For the text-containing cell, return its midpoint in [x, y] coordinate format. 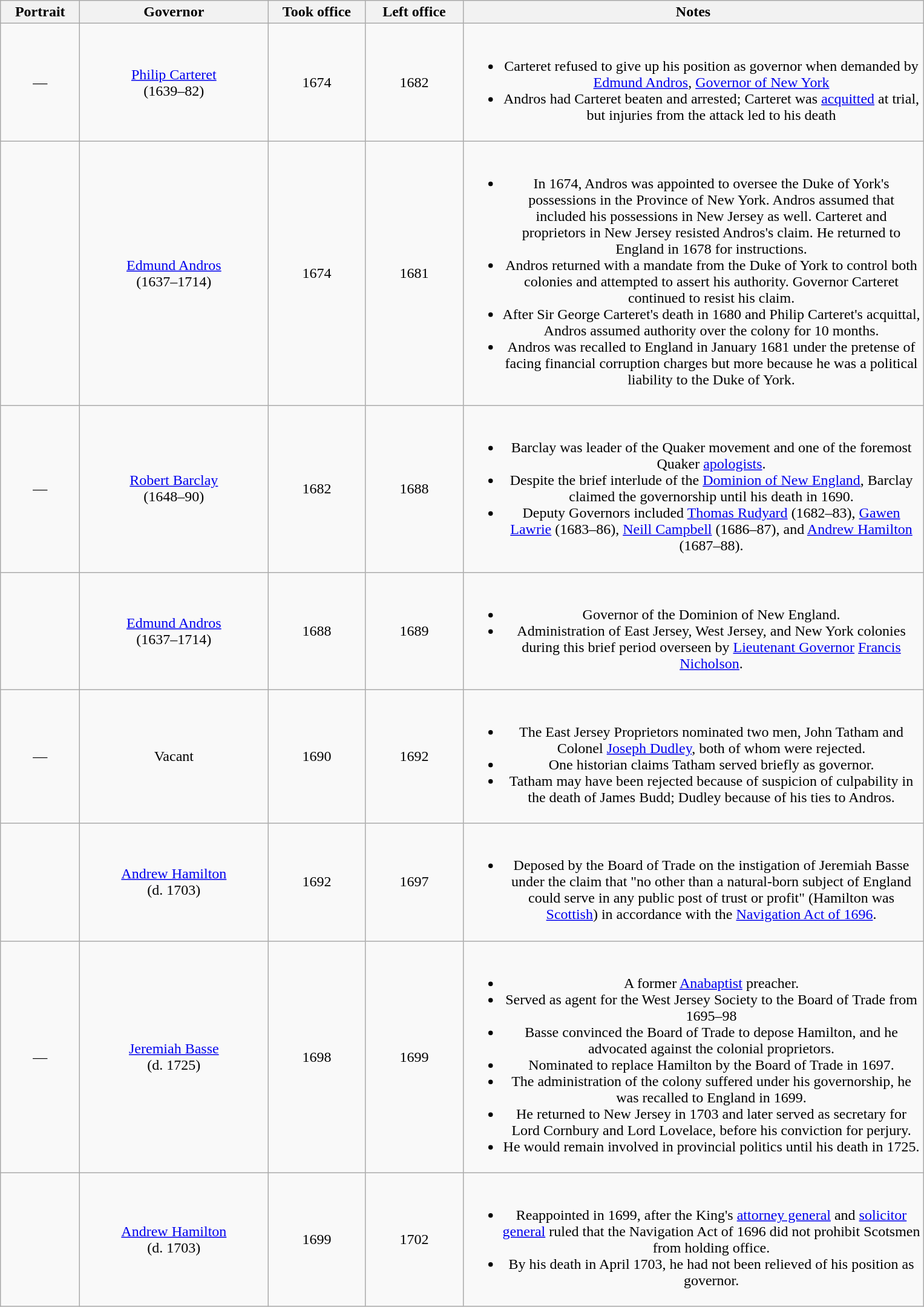
Governor [174, 12]
1697 [414, 882]
Portrait [40, 12]
Jeremiah Basse(d. 1725) [174, 1057]
1689 [414, 631]
Took office [317, 12]
Robert Barclay (1648–90) [174, 489]
1690 [317, 757]
Left office [414, 12]
Notes [693, 12]
Vacant [174, 757]
1698 [317, 1057]
Philip Carteret (1639–82) [174, 82]
1702 [414, 1240]
1681 [414, 274]
